Extract the (X, Y) coordinate from the center of the cell holding the provided text.  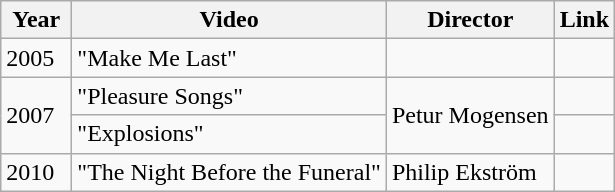
"Pleasure Songs" (230, 96)
Year (36, 20)
"Explosions" (230, 134)
2010 (36, 172)
2007 (36, 115)
Petur Mogensen (470, 115)
Director (470, 20)
Philip Ekström (470, 172)
Link (584, 20)
"Make Me Last" (230, 58)
Video (230, 20)
"The Night Before the Funeral" (230, 172)
2005 (36, 58)
